Extract the (X, Y) coordinate from the center of the cell holding the provided text.  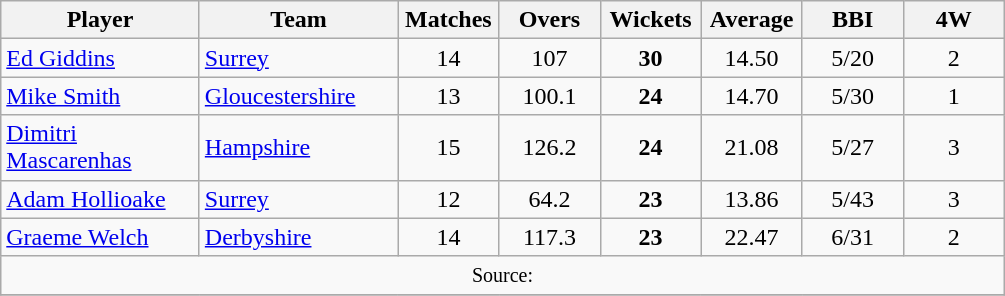
14.70 (752, 96)
21.08 (752, 148)
Wickets (650, 20)
Average (752, 20)
117.3 (550, 237)
12 (448, 199)
6/31 (852, 237)
Overs (550, 20)
Hampshire (298, 148)
Derbyshire (298, 237)
Mike Smith (100, 96)
Dimitri Mascarenhas (100, 148)
BBI (852, 20)
100.1 (550, 96)
64.2 (550, 199)
Matches (448, 20)
1 (954, 96)
126.2 (550, 148)
Source: (503, 275)
Adam Hollioake (100, 199)
13.86 (752, 199)
13 (448, 96)
Player (100, 20)
Gloucestershire (298, 96)
5/43 (852, 199)
30 (650, 58)
5/20 (852, 58)
Ed Giddins (100, 58)
22.47 (752, 237)
14.50 (752, 58)
Team (298, 20)
15 (448, 148)
5/30 (852, 96)
5/27 (852, 148)
107 (550, 58)
Graeme Welch (100, 237)
4W (954, 20)
